Scan for the cell matching the given text and deliver its (x, y) coordinate at center. 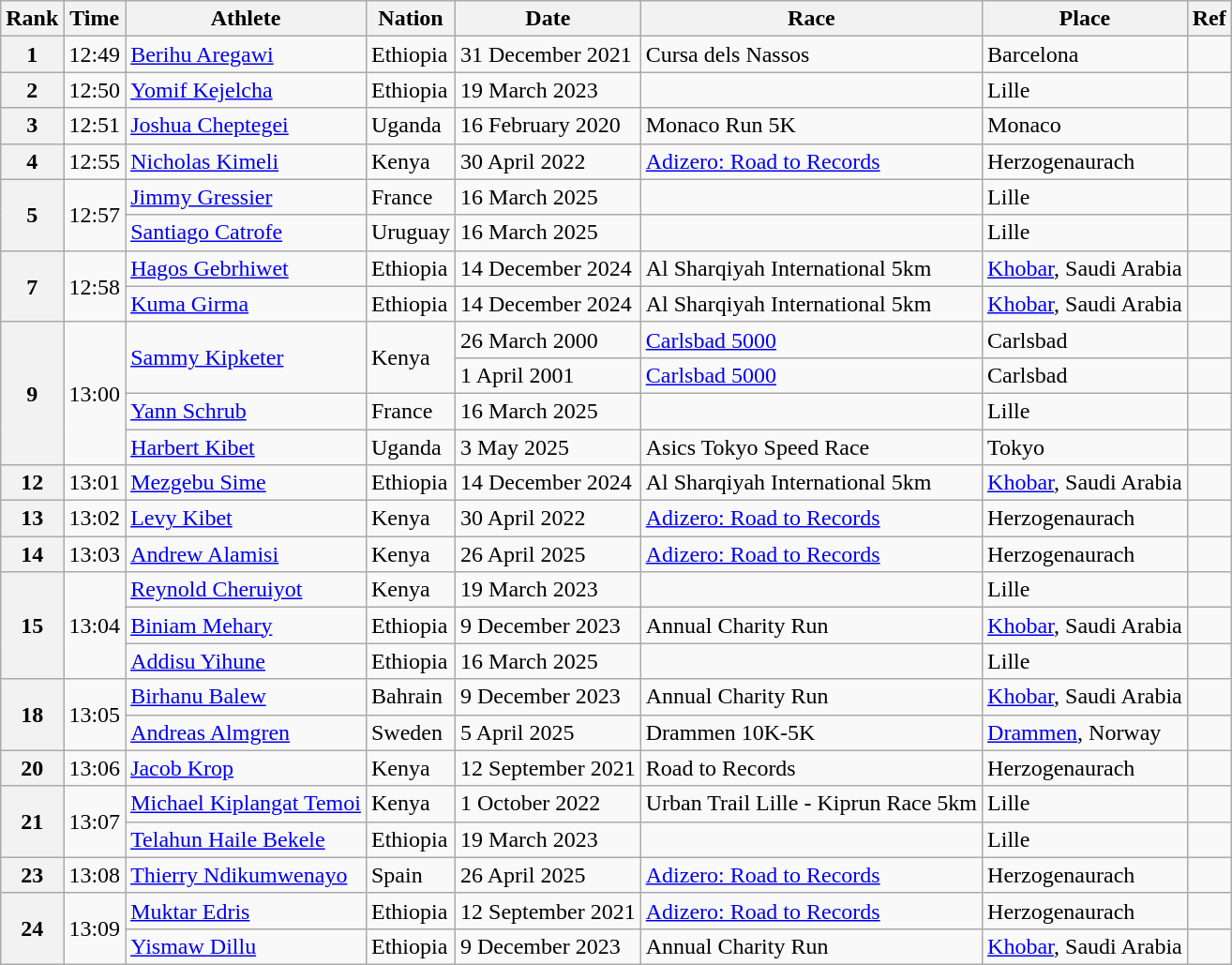
Road to Records (811, 768)
Yann Schrub (246, 411)
13:00 (95, 393)
Biniam Mehary (246, 626)
9 (32, 393)
Hagos Gebrhiwet (246, 268)
13:02 (95, 519)
14 (32, 554)
Yomif Kejelcha (246, 90)
Asics Tokyo Speed Race (811, 447)
Muktar Edris (246, 911)
Athlete (246, 19)
Cursa dels Nassos (811, 54)
Berihu Aregawi (246, 54)
Monaco (1086, 126)
13:06 (95, 768)
13:01 (95, 483)
Reynold Cheruiyot (246, 590)
12:58 (95, 286)
12:50 (95, 90)
Yismaw Dillu (246, 946)
Drammen, Norway (1086, 732)
12 (32, 483)
Thierry Ndikumwenayo (246, 875)
Andreas Almgren (246, 732)
Urban Trail Lille - Kiprun Race 5km (811, 804)
Andrew Alamisi (246, 554)
2 (32, 90)
23 (32, 875)
Tokyo (1086, 447)
Telahun Haile Bekele (246, 839)
Addisu Yihune (246, 661)
Michael Kiplangat Temoi (246, 804)
24 (32, 928)
Nation (411, 19)
3 (32, 126)
Place (1086, 19)
Date (548, 19)
Jimmy Gressier (246, 197)
Birhanu Balew (246, 697)
Time (95, 19)
18 (32, 715)
Uruguay (411, 233)
12:57 (95, 215)
12:49 (95, 54)
13 (32, 519)
13:04 (95, 626)
Sweden (411, 732)
13:08 (95, 875)
20 (32, 768)
Rank (32, 19)
5 April 2025 (548, 732)
Bahrain (411, 697)
Race (811, 19)
1 October 2022 (548, 804)
12:51 (95, 126)
Mezgebu Sime (246, 483)
Jacob Krop (246, 768)
1 (32, 54)
Harbert Kibet (246, 447)
Spain (411, 875)
4 (32, 161)
Kuma Girma (246, 304)
13:05 (95, 715)
Monaco Run 5K (811, 126)
Ref (1209, 19)
Levy Kibet (246, 519)
7 (32, 286)
13:03 (95, 554)
Santiago Catrofe (246, 233)
Joshua Cheptegei (246, 126)
26 March 2000 (548, 339)
Drammen 10K-5K (811, 732)
3 May 2025 (548, 447)
Barcelona (1086, 54)
12:55 (95, 161)
13:07 (95, 822)
13:09 (95, 928)
Sammy Kipketer (246, 357)
5 (32, 215)
16 February 2020 (548, 126)
21 (32, 822)
31 December 2021 (548, 54)
15 (32, 626)
1 April 2001 (548, 375)
Nicholas Kimeli (246, 161)
